Pinpoint the cell where the given text exists, returning its (x, y) midpoint coordinate. 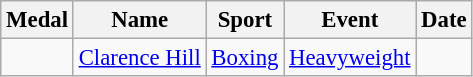
Heavyweight (350, 58)
Boxing (245, 58)
Date (444, 20)
Clarence Hill (140, 58)
Event (350, 20)
Name (140, 20)
Sport (245, 20)
Medal (38, 20)
